Return the [X, Y] coordinate for the center point of the cell that contains the specified text.  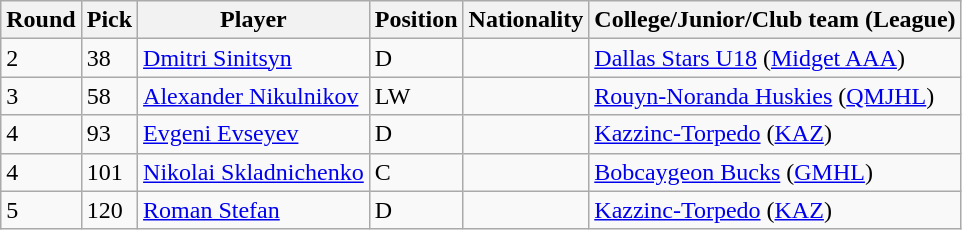
Evgeni Evseyev [254, 134]
38 [109, 58]
Nationality [526, 20]
Round [41, 20]
Player [254, 20]
LW [416, 96]
Bobcaygeon Bucks (GMHL) [775, 172]
C [416, 172]
93 [109, 134]
58 [109, 96]
Alexander Nikulnikov [254, 96]
College/Junior/Club team (League) [775, 20]
Dallas Stars U18 (Midget AAA) [775, 58]
Dmitri Sinitsyn [254, 58]
101 [109, 172]
Nikolai Skladnichenko [254, 172]
Pick [109, 20]
Roman Stefan [254, 210]
2 [41, 58]
Rouyn-Noranda Huskies (QMJHL) [775, 96]
5 [41, 210]
120 [109, 210]
3 [41, 96]
Position [416, 20]
